Extract the (X, Y) coordinate from the center of the cell holding the provided text.  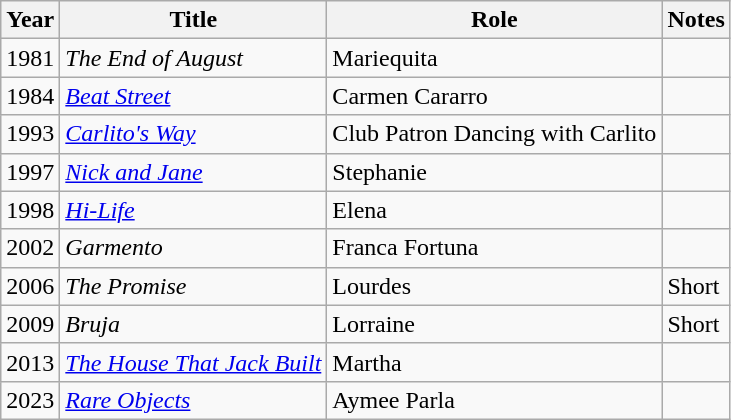
Nick and Jane (194, 172)
The House That Jack Built (194, 362)
Carlito's Way (194, 134)
Title (194, 20)
Club Patron Dancing with Carlito (494, 134)
Franca Fortuna (494, 248)
Bruja (194, 324)
Year (30, 20)
Rare Objects (194, 400)
Hi-Life (194, 210)
Garmento (194, 248)
Beat Street (194, 96)
Elena (494, 210)
1984 (30, 96)
Stephanie (494, 172)
Carmen Cararro (494, 96)
The Promise (194, 286)
1993 (30, 134)
1998 (30, 210)
Notes (696, 20)
2006 (30, 286)
The End of August (194, 58)
1997 (30, 172)
1981 (30, 58)
Mariequita (494, 58)
Aymee Parla (494, 400)
2009 (30, 324)
Lorraine (494, 324)
2013 (30, 362)
Lourdes (494, 286)
Martha (494, 362)
2023 (30, 400)
Role (494, 20)
2002 (30, 248)
